Find where the given text appears and provide that cell's center as (x, y) coordinate. 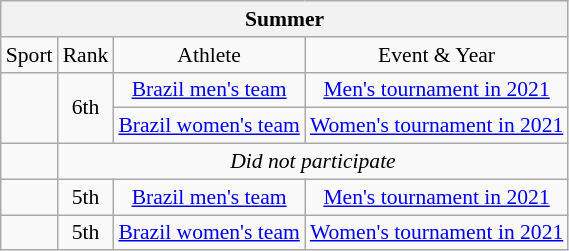
Summer (285, 19)
Athlete (208, 55)
Sport (30, 55)
Rank (86, 55)
Event & Year (436, 55)
6th (86, 108)
Did not participate (314, 162)
